Determine the [x, y] coordinate at the center of the cell enclosing the given text.  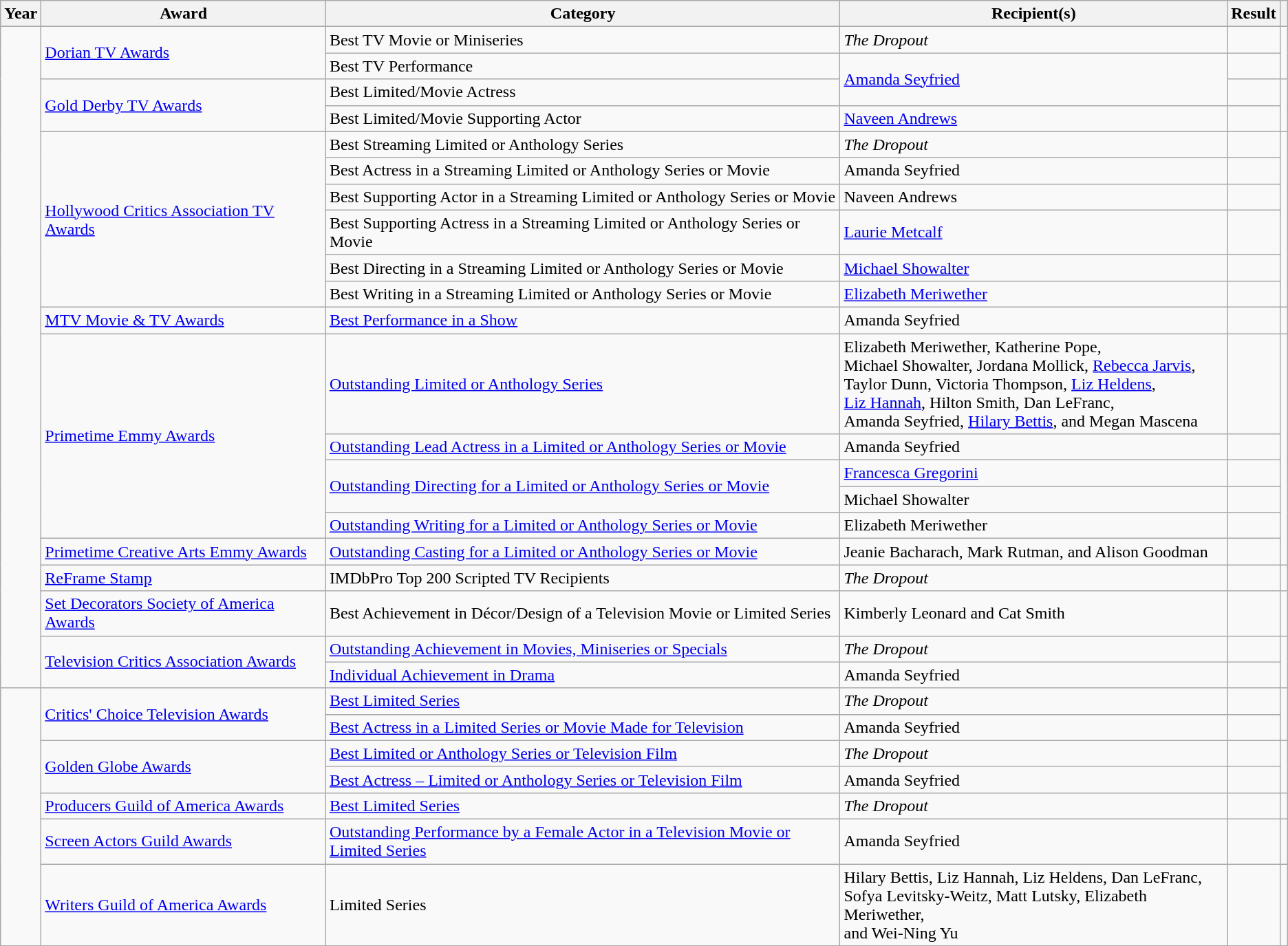
Award [184, 14]
Recipient(s) [1033, 14]
Laurie Metcalf [1033, 233]
Kimberly Leonard and Cat Smith [1033, 614]
Result [1254, 14]
Best TV Movie or Miniseries [583, 40]
ReFrame Stamp [184, 578]
Best Actress in a Streaming Limited or Anthology Series or Movie [583, 171]
Individual Achievement in Drama [583, 675]
Category [583, 14]
Best Supporting Actor in a Streaming Limited or Anthology Series or Movie [583, 197]
Jeanie Bacharach, Mark Rutman, and Alison Goodman [1033, 552]
Set Decorators Society of America Awards [184, 614]
Best Actress in a Limited Series or Movie Made for Television [583, 727]
Best Supporting Actress in a Streaming Limited or Anthology Series or Movie [583, 233]
MTV Movie & TV Awards [184, 320]
Best Actress – Limited or Anthology Series or Television Film [583, 780]
Best Limited or Anthology Series or Television Film [583, 753]
Screen Actors Guild Awards [184, 841]
Hollywood Critics Association TV Awards [184, 219]
Best Achievement in Décor/Design of a Television Movie or Limited Series [583, 614]
Year [21, 14]
Primetime Creative Arts Emmy Awards [184, 552]
Francesca Gregorini [1033, 473]
Television Critics Association Awards [184, 662]
Outstanding Writing for a Limited or Anthology Series or Movie [583, 526]
Best Limited/Movie Actress [583, 92]
Best Limited/Movie Supporting Actor [583, 118]
Outstanding Casting for a Limited or Anthology Series or Movie [583, 552]
Best Directing in a Streaming Limited or Anthology Series or Movie [583, 268]
Golden Globe Awards [184, 766]
Hilary Bettis, Liz Hannah, Liz Heldens, Dan LeFranc, Sofya Levitsky-Weitz, Matt Lutsky, Elizabeth Meriwether, and Wei-Ning Yu [1033, 905]
Limited Series [583, 905]
Outstanding Achievement in Movies, Miniseries or Specials [583, 649]
IMDbPro Top 200 Scripted TV Recipients [583, 578]
Best Streaming Limited or Anthology Series [583, 144]
Gold Derby TV Awards [184, 105]
Outstanding Directing for a Limited or Anthology Series or Movie [583, 486]
Writers Guild of America Awards [184, 905]
Primetime Emmy Awards [184, 436]
Producers Guild of America Awards [184, 806]
Outstanding Lead Actress in a Limited or Anthology Series or Movie [583, 447]
Outstanding Limited or Anthology Series [583, 383]
Best Writing in a Streaming Limited or Anthology Series or Movie [583, 294]
Outstanding Performance by a Female Actor in a Television Movie or Limited Series [583, 841]
Best TV Performance [583, 66]
Critics' Choice Television Awards [184, 714]
Dorian TV Awards [184, 53]
Best Performance in a Show [583, 320]
